Capture the cell that displays the provided text and extract its [X, Y] central coordinate. 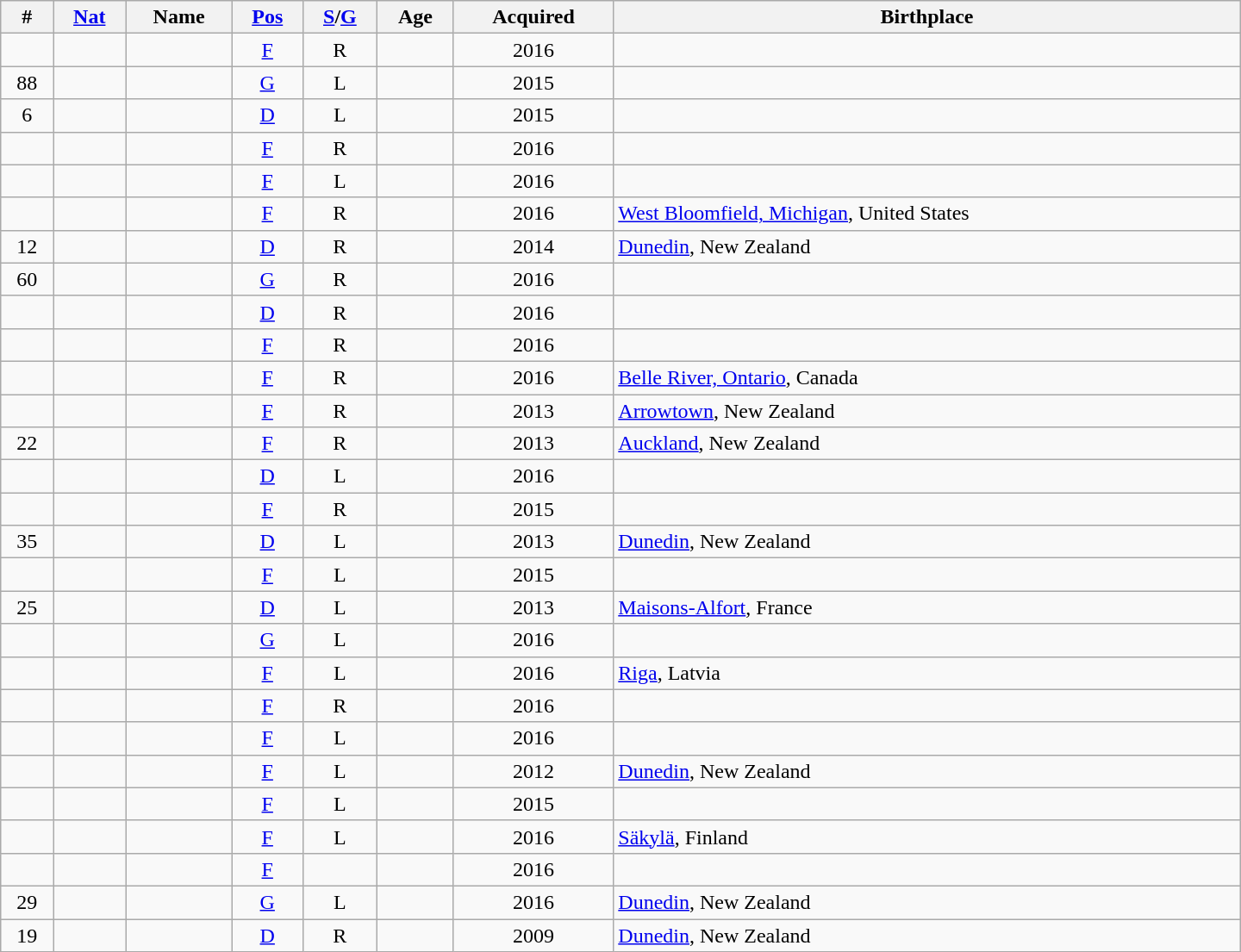
Acquired [533, 17]
S/G [340, 17]
25 [28, 607]
29 [28, 902]
22 [28, 444]
Riga, Latvia [927, 673]
Säkylä, Finland [927, 837]
Name [179, 17]
Nat [90, 17]
2014 [533, 246]
Maisons-Alfort, France [927, 607]
12 [28, 246]
19 [28, 935]
Auckland, New Zealand [927, 444]
35 [28, 542]
Arrowtown, New Zealand [927, 411]
6 [28, 115]
West Bloomfield, Michigan, United States [927, 214]
Pos [267, 17]
88 [28, 83]
2009 [533, 935]
60 [28, 279]
# [28, 17]
Belle River, Ontario, Canada [927, 377]
2012 [533, 771]
Age [415, 17]
Birthplace [927, 17]
